For the text-containing cell, return its midpoint in [x, y] coordinate format. 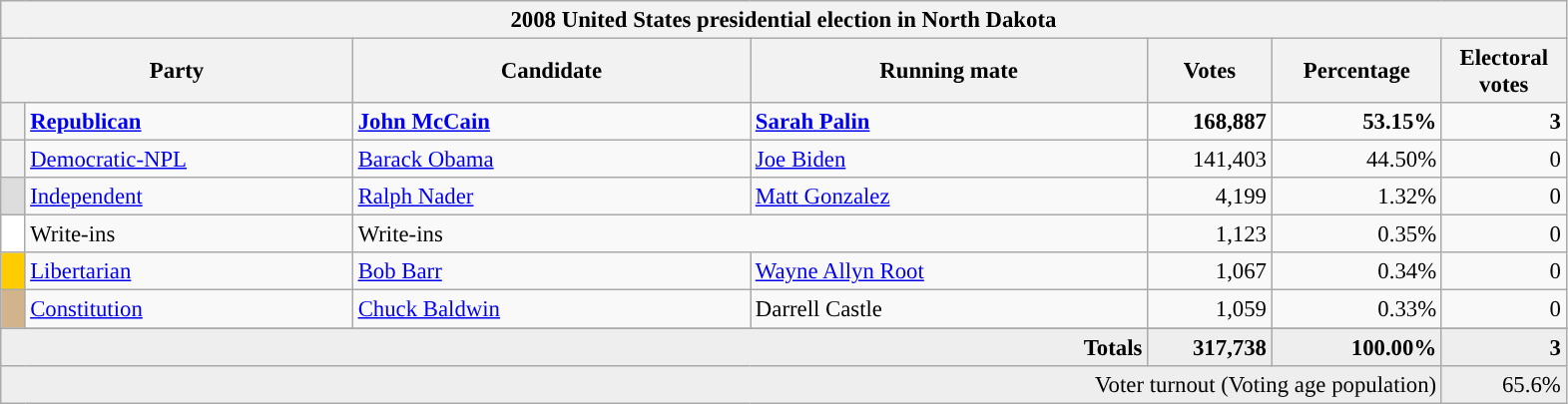
Chuck Baldwin [551, 309]
Democratic-NPL [189, 160]
0.33% [1356, 309]
Republican [189, 122]
Running mate [949, 72]
Ralph Nader [551, 197]
0.35% [1356, 234]
Voter turnout (Voting age population) [722, 384]
Joe Biden [949, 160]
168,887 [1210, 122]
317,738 [1210, 347]
Sarah Palin [949, 122]
Candidate [551, 72]
0.34% [1356, 272]
4,199 [1210, 197]
Votes [1210, 72]
Constitution [189, 309]
2008 United States presidential election in North Dakota [784, 20]
141,403 [1210, 160]
1.32% [1356, 197]
Barack Obama [551, 160]
44.50% [1356, 160]
Totals [575, 347]
1,059 [1210, 309]
Darrell Castle [949, 309]
Independent [189, 197]
Matt Gonzalez [949, 197]
Electoral votes [1503, 72]
Party [178, 72]
1,123 [1210, 234]
Bob Barr [551, 272]
John McCain [551, 122]
Libertarian [189, 272]
65.6% [1503, 384]
Wayne Allyn Root [949, 272]
Percentage [1356, 72]
1,067 [1210, 272]
100.00% [1356, 347]
53.15% [1356, 122]
